From the cell containing the given text, extract its center point as (x, y) coordinate. 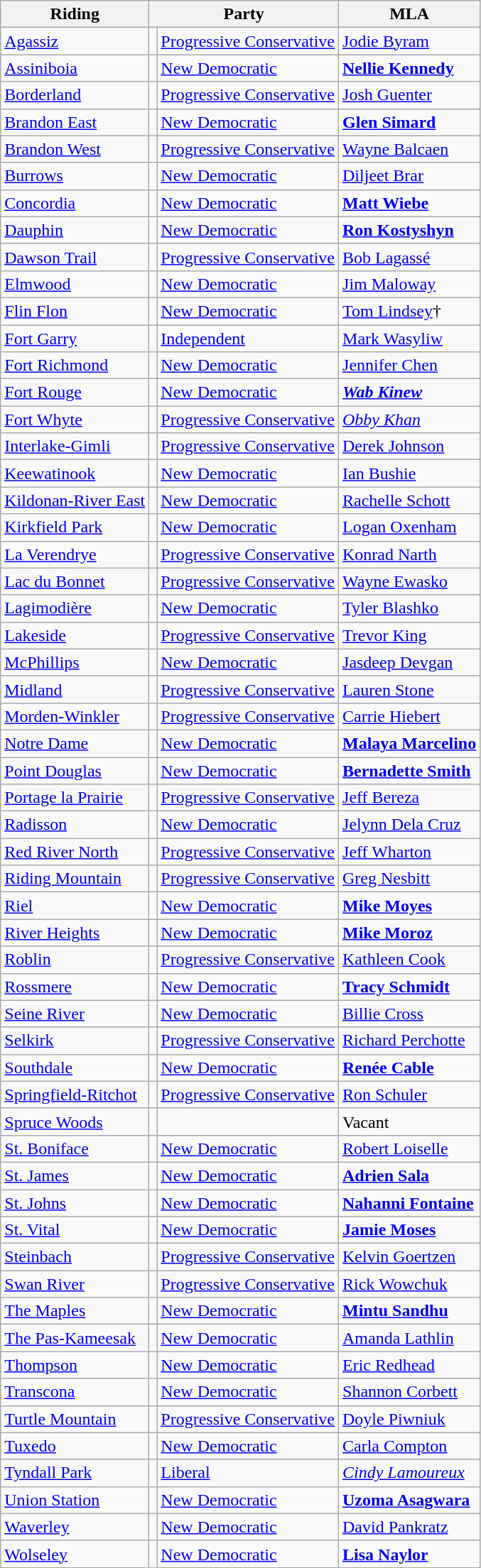
Midland (75, 689)
La Verendrye (75, 554)
Amanda Lathlin (409, 1338)
Fort Whyte (75, 420)
Flin Flon (75, 311)
Jodie Byram (409, 41)
Mark Wasyliw (409, 339)
Konrad Narth (409, 554)
Rachelle Schott (409, 500)
Jasdeep Devgan (409, 662)
Kildonan-River East (75, 500)
Jelynn Dela Cruz (409, 825)
Lakeside (75, 635)
Jeff Wharton (409, 852)
Fort Garry (75, 339)
Morden-Winkler (75, 716)
Bob Lagassé (409, 257)
Jeff Bereza (409, 798)
Wayne Balcaen (409, 149)
Mike Moyes (409, 906)
Tracy Schmidt (409, 987)
Wab Kinew (409, 393)
Derek Johnson (409, 446)
Riel (75, 906)
David Pankratz (409, 1527)
Carrie Hiebert (409, 716)
Rick Wowchuk (409, 1284)
Wolseley (75, 1554)
Brandon East (75, 122)
Springfield-Ritchot (75, 1095)
Radisson (75, 825)
Tuxedo (75, 1446)
Point Douglas (75, 770)
Wayne Ewasko (409, 581)
Carla Compton (409, 1446)
Robert Loiselle (409, 1148)
Lac du Bonnet (75, 581)
Union Station (75, 1500)
Independent (248, 339)
Diljeet Brar (409, 176)
Trevor King (409, 635)
Riding Mountain (75, 879)
Nahanni Fontaine (409, 1203)
Agassiz (75, 41)
The Pas-Kameesak (75, 1338)
Tom Lindsey† (409, 311)
Ron Schuler (409, 1095)
Kelvin Goertzen (409, 1257)
Party (244, 14)
Southdale (75, 1068)
Obby Khan (409, 420)
The Maples (75, 1311)
Vacant (409, 1122)
Notre Dame (75, 743)
Shannon Corbett (409, 1392)
Fort Richmond (75, 366)
Rossmere (75, 987)
Lisa Naylor (409, 1554)
Jennifer Chen (409, 366)
Swan River (75, 1284)
River Heights (75, 933)
Red River North (75, 852)
Logan Oxenham (409, 527)
Tyler Blashko (409, 608)
Riding (75, 14)
Waverley (75, 1527)
Eric Redhead (409, 1365)
Mike Moroz (409, 933)
Greg Nesbitt (409, 879)
Renée Cable (409, 1068)
Cindy Lamoureux (409, 1473)
Steinbach (75, 1257)
Billie Cross (409, 1014)
St. James (75, 1175)
Matt Wiebe (409, 203)
Elmwood (75, 284)
Lauren Stone (409, 689)
Bernadette Smith (409, 770)
Dawson Trail (75, 257)
Jamie Moses (409, 1230)
Concordia (75, 203)
Kathleen Cook (409, 960)
Kirkfield Park (75, 527)
Doyle Piwniuk (409, 1419)
Transcona (75, 1392)
St. Johns (75, 1203)
Lagimodière (75, 608)
Thompson (75, 1365)
Mintu Sandhu (409, 1311)
McPhillips (75, 662)
Jim Maloway (409, 284)
Tyndall Park (75, 1473)
Malaya Marcelino (409, 743)
Assiniboia (75, 68)
Dauphin (75, 230)
Uzoma Asagwara (409, 1500)
Selkirk (75, 1041)
Burrows (75, 176)
Richard Perchotte (409, 1041)
Portage la Prairie (75, 798)
MLA (409, 14)
Turtle Mountain (75, 1419)
Nellie Kennedy (409, 68)
Roblin (75, 960)
Interlake-Gimli (75, 446)
St. Vital (75, 1230)
Seine River (75, 1014)
Adrien Sala (409, 1175)
Liberal (248, 1473)
St. Boniface (75, 1148)
Keewatinook (75, 473)
Ron Kostyshyn (409, 230)
Spruce Woods (75, 1122)
Josh Guenter (409, 95)
Borderland (75, 95)
Fort Rouge (75, 393)
Glen Simard (409, 122)
Brandon West (75, 149)
Ian Bushie (409, 473)
